Scan for the cell matching the given text and deliver its (x, y) coordinate at center. 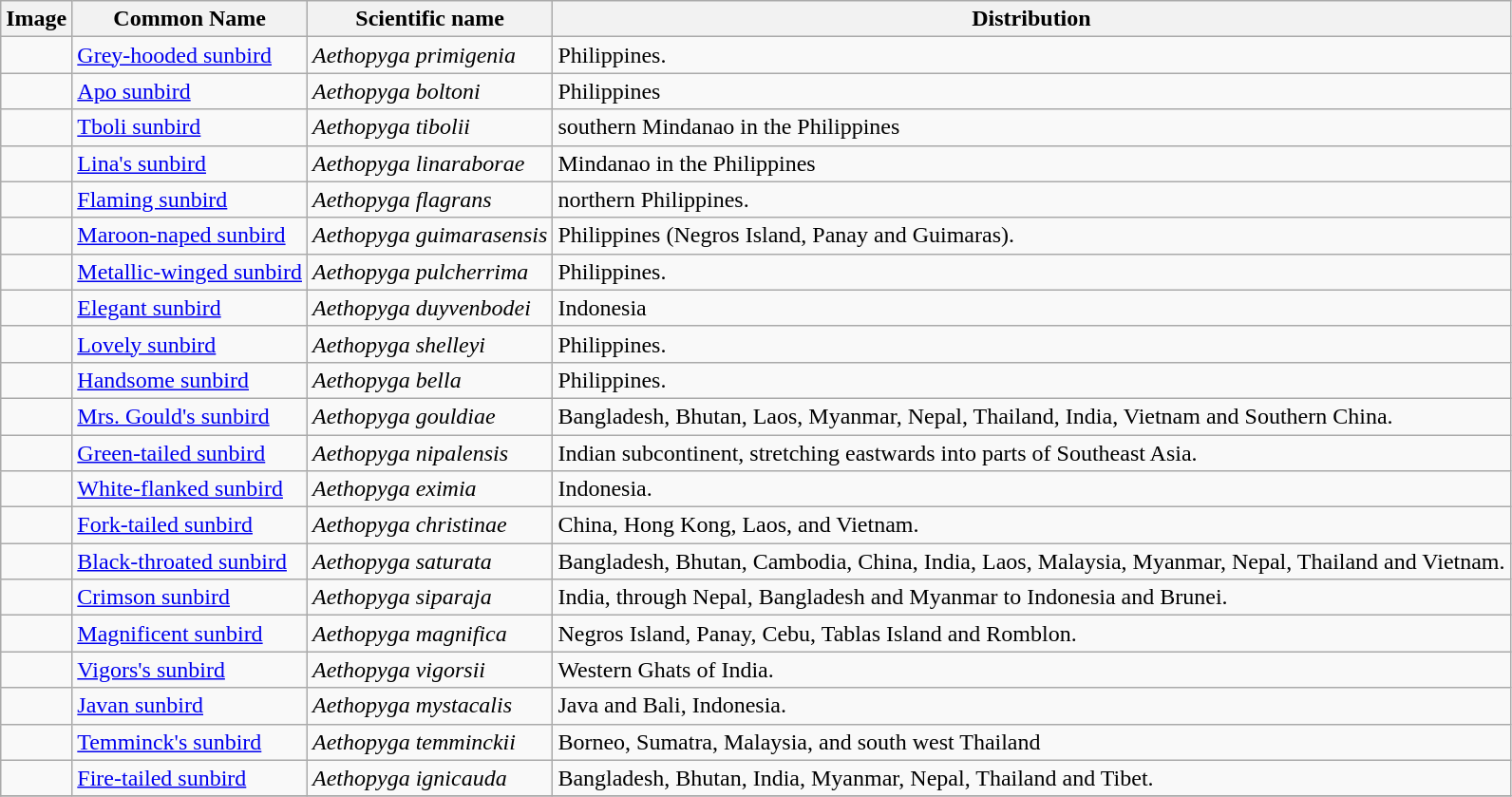
Aethopyga saturata (429, 561)
Aethopyga vigorsii (429, 670)
Common Name (190, 19)
Flaming sunbird (190, 199)
Fire-tailed sunbird (190, 778)
Negros Island, Panay, Cebu, Tablas Island and Romblon. (1031, 634)
Aethopyga mystacalis (429, 706)
Aethopyga gouldiae (429, 416)
China, Hong Kong, Laos, and Vietnam. (1031, 525)
Lovely sunbird (190, 344)
Metallic-winged sunbird (190, 272)
Mrs. Gould's sunbird (190, 416)
Crimson sunbird (190, 598)
Elegant sunbird (190, 308)
Distribution (1031, 19)
Apo sunbird (190, 91)
Bangladesh, Bhutan, Laos, Myanmar, Nepal, Thailand, India, Vietnam and Southern China. (1031, 416)
Western Ghats of India. (1031, 670)
Aethopyga boltoni (429, 91)
Aethopyga eximia (429, 489)
White-flanked sunbird (190, 489)
Handsome sunbird (190, 380)
Vigors's sunbird (190, 670)
Aethopyga magnifica (429, 634)
Black-throated sunbird (190, 561)
Aethopyga nipalensis (429, 453)
Grey-hooded sunbird (190, 55)
Philippines (Negros Island, Panay and Guimaras). (1031, 236)
Aethopyga christinae (429, 525)
Aethopyga flagrans (429, 199)
Aethopyga duyvenbodei (429, 308)
Aethopyga temminckii (429, 742)
Image (36, 19)
Magnificent sunbird (190, 634)
Aethopyga linaraborae (429, 163)
Indonesia. (1031, 489)
Javan sunbird (190, 706)
Mindanao in the Philippines (1031, 163)
Borneo, Sumatra, Malaysia, and south west Thailand (1031, 742)
Aethopyga ignicauda (429, 778)
Green-tailed sunbird (190, 453)
Aethopyga pulcherrima (429, 272)
southern Mindanao in the Philippines (1031, 127)
Philippines (1031, 91)
northern Philippines. (1031, 199)
Maroon-naped sunbird (190, 236)
Scientific name (429, 19)
Bangladesh, Bhutan, Cambodia, China, India, Laos, Malaysia, Myanmar, Nepal, Thailand and Vietnam. (1031, 561)
Aethopyga tibolii (429, 127)
Java and Bali, Indonesia. (1031, 706)
Aethopyga siparaja (429, 598)
Indonesia (1031, 308)
India, through Nepal, Bangladesh and Myanmar to Indonesia and Brunei. (1031, 598)
Tboli sunbird (190, 127)
Aethopyga bella (429, 380)
Bangladesh, Bhutan, India, Myanmar, Nepal, Thailand and Tibet. (1031, 778)
Aethopyga primigenia (429, 55)
Fork-tailed sunbird (190, 525)
Aethopyga guimarasensis (429, 236)
Temminck's sunbird (190, 742)
Indian subcontinent, stretching eastwards into parts of Southeast Asia. (1031, 453)
Lina's sunbird (190, 163)
Aethopyga shelleyi (429, 344)
